Identify which cell holds the provided text, then report its [X, Y] central coordinate. 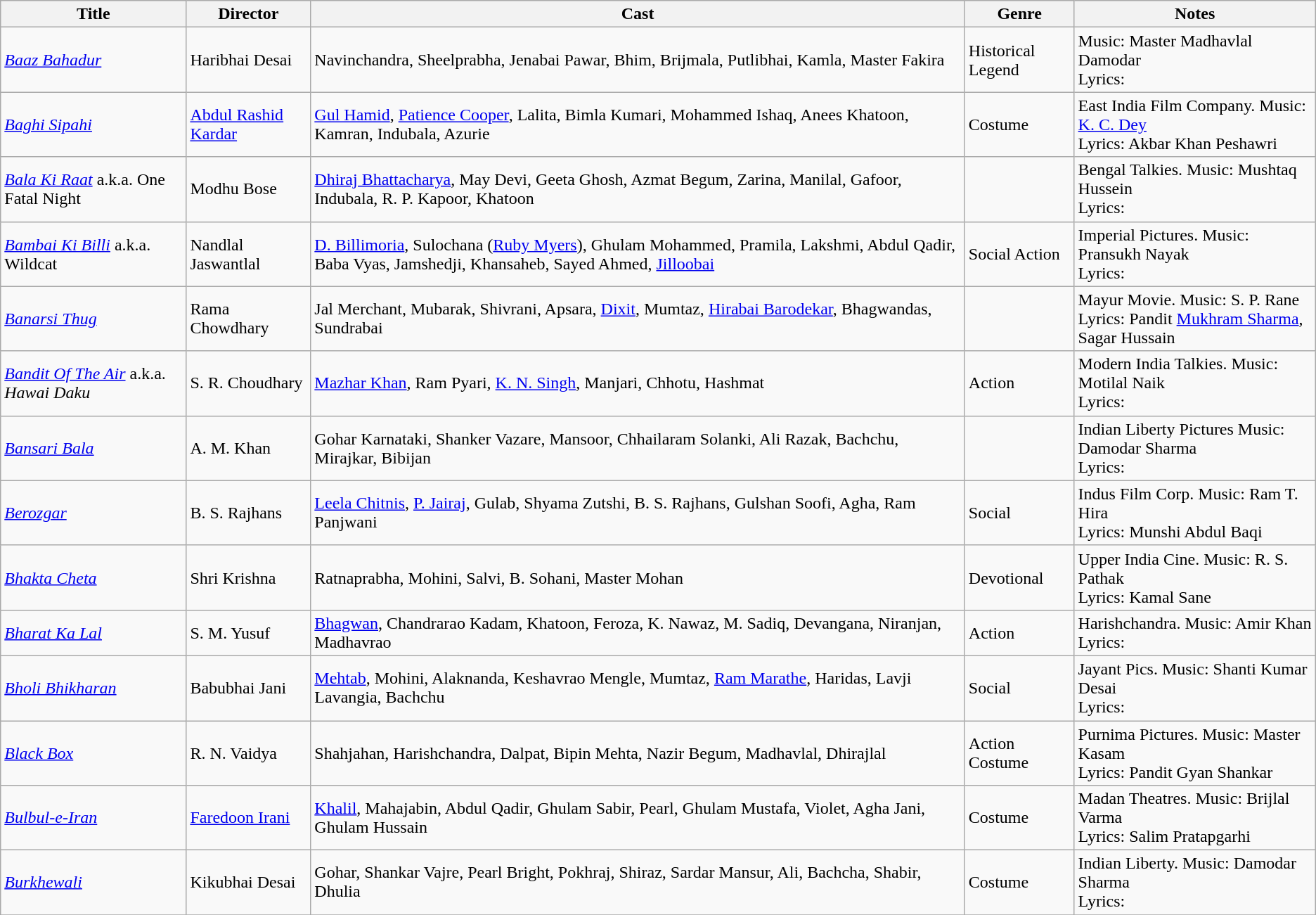
Notes [1195, 14]
Haribhai Desai [249, 60]
Gul Hamid, Patience Cooper, Lalita, Bimla Kumari, Mohammed Ishaq, Anees Khatoon, Kamran, Indubala, Azurie [638, 124]
Gohar Karnataki, Shanker Vazare, Mansoor, Chhailaram Solanki, Ali Razak, Bachchu, Mirajkar, Bibijan [638, 448]
Purnima Pictures. Music: Master Kasam Lyrics: Pandit Gyan Shankar [1195, 753]
Madan Theatres. Music: Brijlal VarmaLyrics: Salim Pratapgarhi [1195, 818]
Bhakta Cheta [93, 577]
Burkhewali [93, 883]
A. M. Khan [249, 448]
Gohar, Shankar Vajre, Pearl Bright, Pokhraj, Shiraz, Sardar Mansur, Ali, Bachcha, Shabir, Dhulia [638, 883]
Dhiraj Bhattacharya, May Devi, Geeta Ghosh, Azmat Begum, Zarina, Manilal, Gafoor, Indubala, R. P. Kapoor, Khatoon [638, 189]
Imperial Pictures. Music: Pransukh NayakLyrics: [1195, 254]
Modhu Bose [249, 189]
Faredoon Irani [249, 818]
Indus Film Corp. Music: Ram T. HiraLyrics: Munshi Abdul Baqi [1195, 513]
Indian Liberty. Music: Damodar SharmaLyrics: [1195, 883]
Kikubhai Desai [249, 883]
Berozgar [93, 513]
Jayant Pics. Music: Shanti Kumar DesaiLyrics: [1195, 688]
Bulbul-e-Iran [93, 818]
Baghi Sipahi [93, 124]
Modern India Talkies. Music: Motilal NaikLyrics: [1195, 383]
Social Action [1019, 254]
Baaz Bahadur [93, 60]
East India Film Company. Music: K. C. DeyLyrics: Akbar Khan Peshawri [1195, 124]
B. S. Rajhans [249, 513]
Shahjahan, Harishchandra, Dalpat, Bipin Mehta, Nazir Begum, Madhavlal, Dhirajlal [638, 753]
Bambai Ki Billi a.k.a. Wildcat [93, 254]
Historical Legend [1019, 60]
Indian Liberty Pictures Music: Damodar SharmaLyrics: [1195, 448]
Devotional [1019, 577]
Babubhai Jani [249, 688]
Black Box [93, 753]
Bharat Ka Lal [93, 633]
Bengal Talkies. Music: Mushtaq HusseinLyrics: [1195, 189]
D. Billimoria, Sulochana (Ruby Myers), Ghulam Mohammed, Pramila, Lakshmi, Abdul Qadir, Baba Vyas, Jamshedji, Khansaheb, Sayed Ahmed, Jilloobai [638, 254]
Bhagwan, Chandrarao Kadam, Khatoon, Feroza, K. Nawaz, M. Sadiq, Devangana, Niranjan, Madhavrao [638, 633]
Harishchandra. Music: Amir KhanLyrics: [1195, 633]
Action Costume [1019, 753]
R. N. Vaidya [249, 753]
Director [249, 14]
Bholi Bhikharan [93, 688]
Khalil, Mahajabin, Abdul Qadir, Ghulam Sabir, Pearl, Ghulam Mustafa, Violet, Agha Jani, Ghulam Hussain [638, 818]
Abdul Rashid Kardar [249, 124]
Navinchandra, Sheelprabha, Jenabai Pawar, Bhim, Brijmala, Putlibhai, Kamla, Master Fakira [638, 60]
Ratnaprabha, Mohini, Salvi, B. Sohani, Master Mohan [638, 577]
Genre [1019, 14]
Mazhar Khan, Ram Pyari, K. N. Singh, Manjari, Chhotu, Hashmat [638, 383]
Music: Master Madhavlal DamodarLyrics: [1195, 60]
Jal Merchant, Mubarak, Shivrani, Apsara, Dixit, Mumtaz, Hirabai Barodekar, Bhagwandas, Sundrabai [638, 319]
Bansari Bala [93, 448]
Leela Chitnis, P. Jairaj, Gulab, Shyama Zutshi, B. S. Rajhans, Gulshan Soofi, Agha, Ram Panjwani [638, 513]
Mehtab, Mohini, Alaknanda, Keshavrao Mengle, Mumtaz, Ram Marathe, Haridas, Lavji Lavangia, Bachchu [638, 688]
Shri Krishna [249, 577]
Mayur Movie. Music: S. P. RaneLyrics: Pandit Mukhram Sharma, Sagar Hussain [1195, 319]
Upper India Cine. Music: R. S. PathakLyrics: Kamal Sane [1195, 577]
Bala Ki Raat a.k.a. One Fatal Night [93, 189]
S. R. Choudhary [249, 383]
Rama Chowdhary [249, 319]
Banarsi Thug [93, 319]
Cast [638, 14]
Bandit Of The Air a.k.a. Hawai Daku [93, 383]
Nandlal Jaswantlal [249, 254]
Title [93, 14]
S. M. Yusuf [249, 633]
